Identify which cell holds the provided text, then report its (x, y) central coordinate. 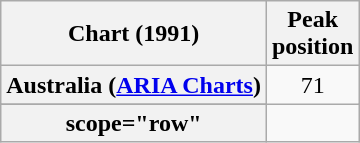
Peakposition (312, 34)
Australia (ARIA Charts) (134, 85)
Chart (1991) (134, 34)
scope="row" (134, 123)
71 (312, 85)
